Output the (X, Y) coordinate of the center of the cell containing the given text.  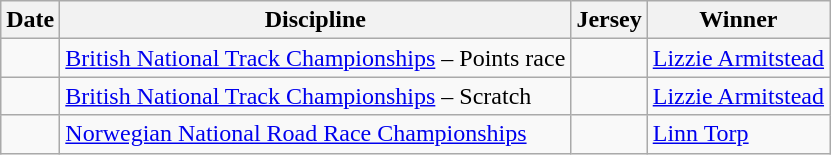
Norwegian National Road Race Championships (316, 134)
Discipline (316, 20)
Linn Torp (738, 134)
British National Track Championships – Points race (316, 58)
Date (30, 20)
British National Track Championships – Scratch (316, 96)
Winner (738, 20)
Jersey (609, 20)
